Pinpoint the cell where the given text exists, returning its [x, y] midpoint coordinate. 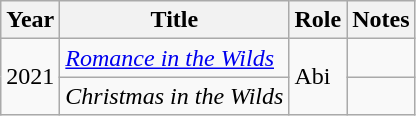
Abi [318, 77]
Romance in the Wilds [174, 58]
Notes [381, 20]
Title [174, 20]
Christmas in the Wilds [174, 96]
2021 [30, 77]
Year [30, 20]
Role [318, 20]
